Identify which cell holds the provided text, then report its (x, y) central coordinate. 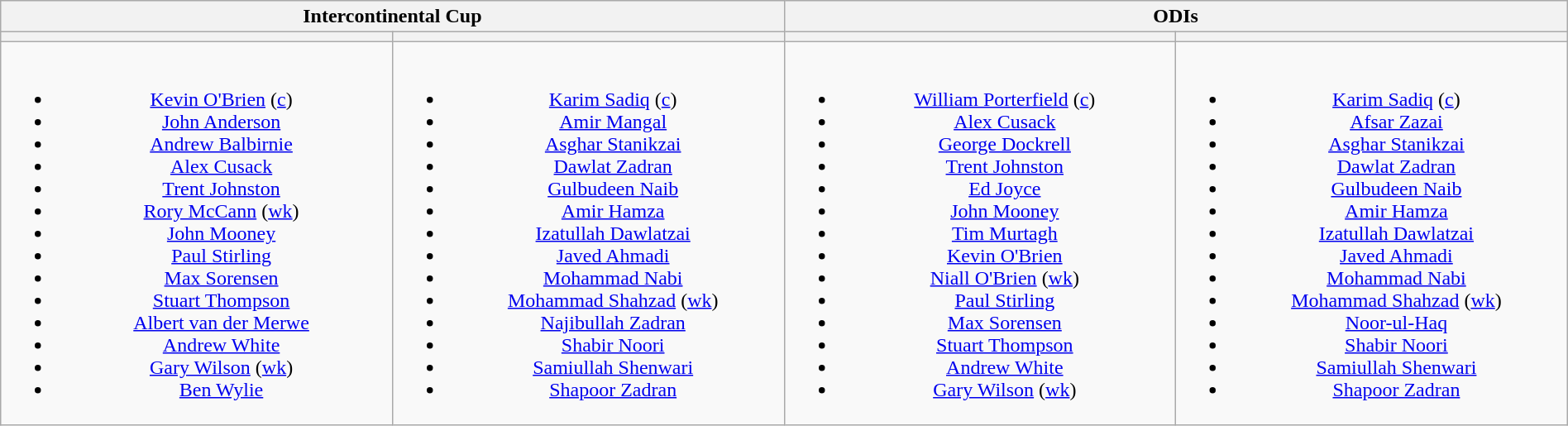
Intercontinental Cup (392, 17)
ODIs (1176, 17)
